Identify which cell holds the provided text, then report its (x, y) central coordinate. 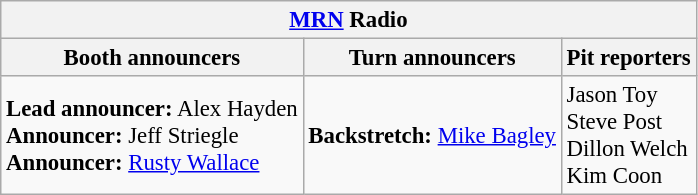
MRN Radio (348, 20)
Turn announcers (432, 58)
Lead announcer: Alex HaydenAnnouncer: Jeff StriegleAnnouncer: Rusty Wallace (152, 136)
Booth announcers (152, 58)
Backstretch: Mike Bagley (432, 136)
Jason ToySteve PostDillon WelchKim Coon (628, 136)
Pit reporters (628, 58)
